For the text-containing cell, return its midpoint in [x, y] coordinate format. 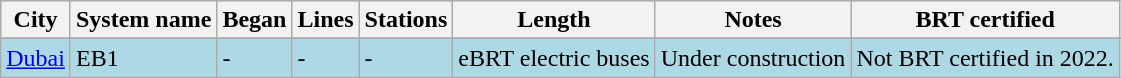
City [36, 20]
BRT certified [985, 20]
eBRT electric buses [554, 58]
Length [554, 20]
Stations [406, 20]
Lines [326, 20]
EB1 [143, 58]
Under construction [753, 58]
Notes [753, 20]
Began [254, 20]
Dubai [36, 58]
Not BRT certified in 2022. [985, 58]
System name [143, 20]
